For the text-containing cell, return its midpoint in [X, Y] coordinate format. 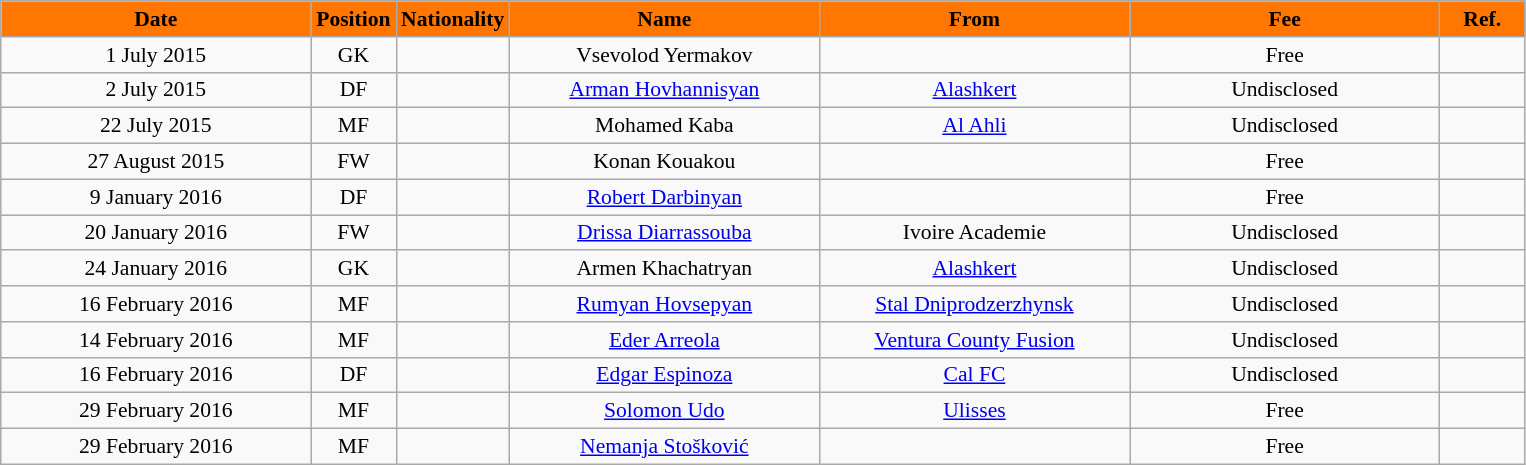
Nemanja Stošković [664, 447]
9 January 2016 [156, 197]
Konan Kouakou [664, 162]
Solomon Udo [664, 411]
Ulisses [974, 411]
Drissa Diarrassouba [664, 233]
Armen Khachatryan [664, 269]
27 August 2015 [156, 162]
20 January 2016 [156, 233]
Al Ahli [974, 126]
Edgar Espinoza [664, 375]
Stal Dniprodzerzhynsk [974, 304]
Ventura County Fusion [974, 340]
Eder Arreola [664, 340]
22 July 2015 [156, 126]
Vsevolod Yermakov [664, 55]
Mohamed Kaba [664, 126]
Name [664, 19]
Rumyan Hovsepyan [664, 304]
24 January 2016 [156, 269]
14 February 2016 [156, 340]
Ivoire Academie [974, 233]
1 July 2015 [156, 55]
Arman Hovhannisyan [664, 90]
Date [156, 19]
Robert Darbinyan [664, 197]
Position [354, 19]
Nationality [452, 19]
Fee [1285, 19]
2 July 2015 [156, 90]
Ref. [1482, 19]
From [974, 19]
Cal FC [974, 375]
